Return the [X, Y] coordinate for the center point of the cell that contains the specified text.  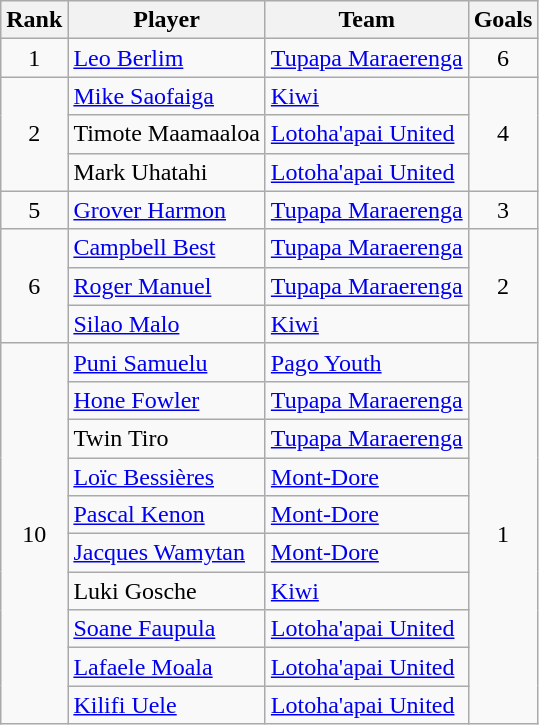
Pago Youth [366, 362]
Luki Gosche [166, 591]
Timote Maamaaloa [166, 134]
Soane Faupula [166, 629]
Lafaele Moala [166, 667]
Leo Berlim [166, 58]
Goals [503, 20]
Kilifi Uele [166, 705]
Pascal Kenon [166, 515]
Rank [34, 20]
Mike Saofaiga [166, 96]
Jacques Wamytan [166, 553]
Puni Samuelu [166, 362]
Campbell Best [166, 248]
Team [366, 20]
Silao Malo [166, 324]
Grover Harmon [166, 210]
Twin Tiro [166, 438]
Loïc Bessières [166, 477]
4 [503, 134]
3 [503, 210]
Player [166, 20]
Roger Manuel [166, 286]
Hone Fowler [166, 400]
10 [34, 534]
5 [34, 210]
Mark Uhatahi [166, 172]
